Return [X, Y] of the center of cell containing provided text 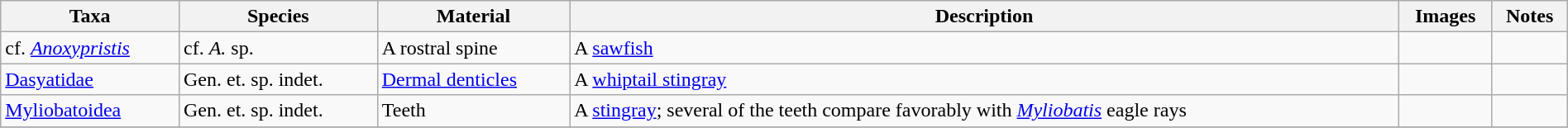
Myliobatoidea [90, 111]
Dasyatidae [90, 79]
cf. Anoxypristis [90, 48]
A stingray; several of the teeth compare favorably with Myliobatis eagle rays [984, 111]
Taxa [90, 17]
Teeth [473, 111]
A rostral spine [473, 48]
A sawfish [984, 48]
Description [984, 17]
A whiptail stingray [984, 79]
Species [278, 17]
cf. A. sp. [278, 48]
Dermal denticles [473, 79]
Images [1446, 17]
Notes [1530, 17]
Material [473, 17]
